Scan for the cell matching the given text and deliver its (X, Y) coordinate at center. 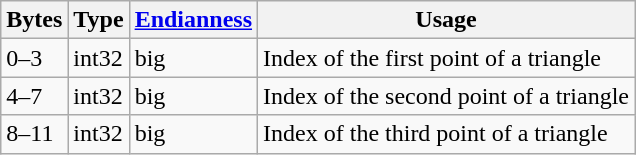
Index of the first point of a triangle (446, 58)
Index of the second point of a triangle (446, 96)
Type (98, 20)
Bytes (34, 20)
Index of the third point of a triangle (446, 134)
Usage (446, 20)
4–7 (34, 96)
Endianness (193, 20)
0–3 (34, 58)
8–11 (34, 134)
